Find where the given text appears and provide that cell's center as (X, Y) coordinate. 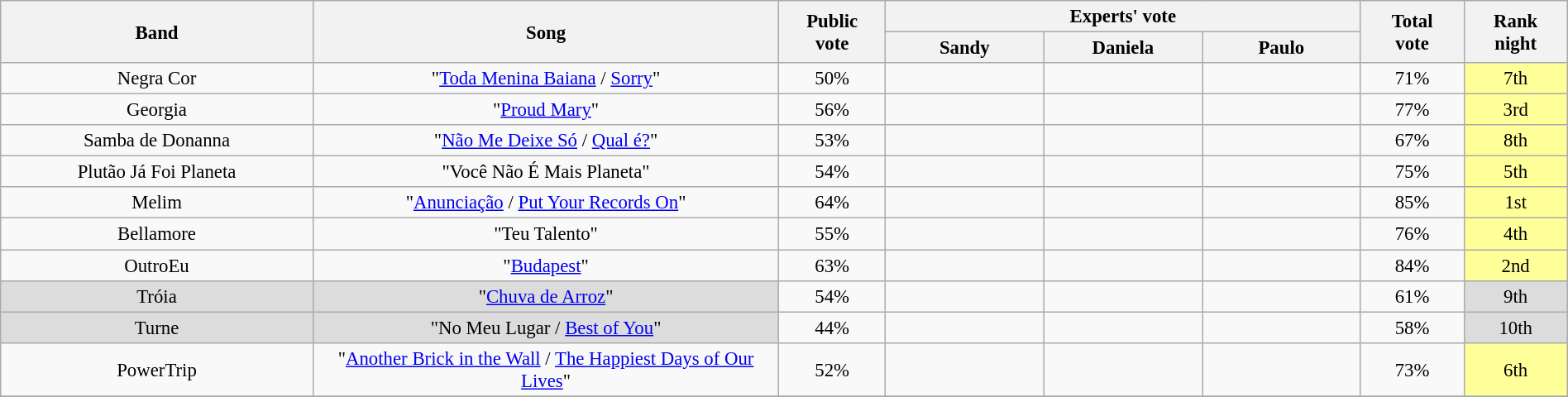
9th (1515, 296)
76% (1413, 234)
Band (157, 31)
Samba de Donanna (157, 141)
58% (1413, 328)
Tróia (157, 296)
"Teu Talento" (546, 234)
1st (1515, 203)
Publicvote (832, 31)
44% (832, 328)
55% (832, 234)
PowerTrip (157, 369)
56% (832, 110)
"No Meu Lugar / Best of You" (546, 328)
64% (832, 203)
Paulo (1282, 48)
63% (832, 265)
"Another Brick in the Wall / The Happiest Days of Our Lives" (546, 369)
Song (546, 31)
"Anunciação / Put Your Records On" (546, 203)
Plutão Já Foi Planeta (157, 172)
73% (1413, 369)
"Você Não É Mais Planeta" (546, 172)
53% (832, 141)
"Não Me Deixe Só / Qual é?" (546, 141)
Negra Cor (157, 79)
"Budapest" (546, 265)
75% (1413, 172)
77% (1413, 110)
84% (1413, 265)
OutroEu (157, 265)
Experts' vote (1123, 17)
"Proud Mary" (546, 110)
Turne (157, 328)
50% (832, 79)
5th (1515, 172)
85% (1413, 203)
2nd (1515, 265)
Totalvote (1413, 31)
6th (1515, 369)
"Chuva de Arroz" (546, 296)
Georgia (157, 110)
52% (832, 369)
7th (1515, 79)
67% (1413, 141)
8th (1515, 141)
Melim (157, 203)
10th (1515, 328)
Ranknight (1515, 31)
4th (1515, 234)
71% (1413, 79)
Daniela (1123, 48)
61% (1413, 296)
3rd (1515, 110)
"Toda Menina Baiana / Sorry" (546, 79)
Sandy (965, 48)
Bellamore (157, 234)
